Return [x, y] of the center of cell containing provided text 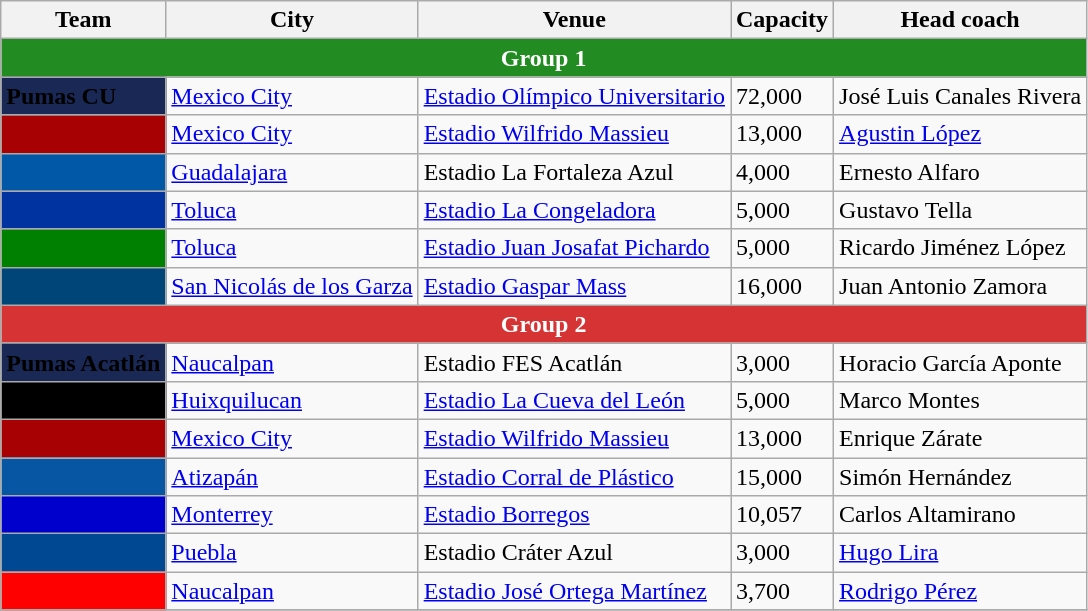
Marco Montes [960, 400]
10,057 [782, 515]
Huixquilucan [292, 400]
Venue [574, 20]
Ricardo Jiménez López [960, 248]
Estadio La Cueva del León [574, 400]
City [292, 20]
Estadio Olímpico Universitario [574, 96]
Horacio García Aponte [960, 362]
Hugo Lira [960, 553]
4,000 [782, 172]
Estadio La Congeladora [574, 210]
Enrique Zárate [960, 438]
Estadio Borregos [574, 515]
Estadio Corral de Plástico [574, 477]
3,700 [782, 591]
San Nicolás de los Garza [292, 286]
Group 1 [544, 58]
Pumas Acatlán [84, 362]
Ernesto Alfaro [960, 172]
Simón Hernández [960, 477]
Estadio FES Acatlán [574, 362]
Pumas CU [84, 96]
Estadio José Ortega Martínez [574, 591]
72,000 [782, 96]
Group 2 [544, 324]
Monterrey [292, 515]
Atizapán [292, 477]
Capacity [782, 20]
Agustin López [960, 134]
Carlos Altamirano [960, 515]
Guadalajara [292, 172]
Estadio Cráter Azul [574, 553]
Estadio Juan Josafat Pichardo [574, 248]
Juan Antonio Zamora [960, 286]
Rodrigo Pérez [960, 591]
Estadio La Fortaleza Azul [574, 172]
Team [84, 20]
Puebla [292, 553]
16,000 [782, 286]
Head coach [960, 20]
José Luis Canales Rivera [960, 96]
Gustavo Tella [960, 210]
15,000 [782, 477]
Estadio Gaspar Mass [574, 286]
